Find where the given text appears and provide that cell's center as (x, y) coordinate. 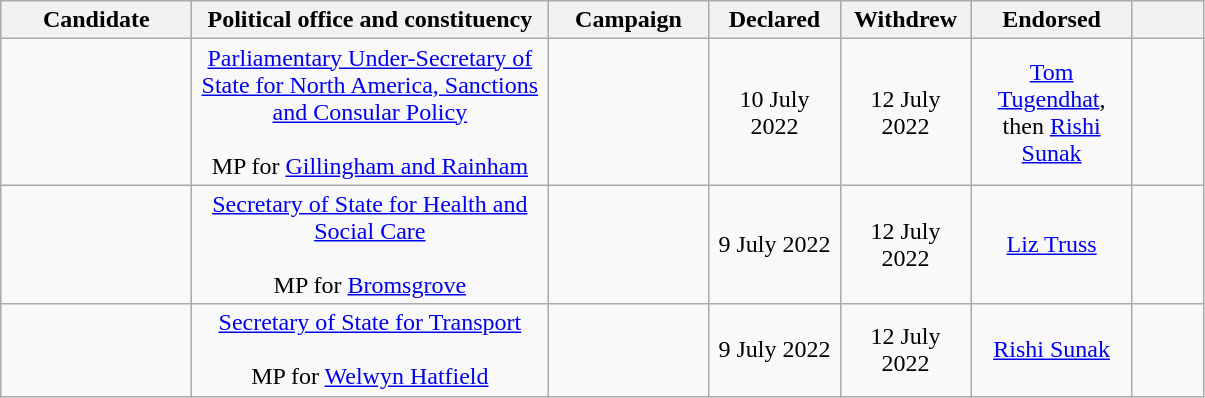
Endorsed (1052, 20)
10 July 2022 (774, 112)
Parliamentary Under-Secretary of State for North America, Sanctions and Consular PolicyMP for Gillingham and Rainham (370, 112)
Secretary of State for Health and Social CareMP for Bromsgrove (370, 244)
Secretary of State for TransportMP for Welwyn Hatfield (370, 350)
Tom Tugendhat, then Rishi Sunak (1052, 112)
Campaign (628, 20)
Declared (774, 20)
Political office and constituency (370, 20)
Candidate (96, 20)
Liz Truss (1052, 244)
Rishi Sunak (1052, 350)
Withdrew (906, 20)
